Determine the [X, Y] coordinate at the center of the cell enclosing the given text.  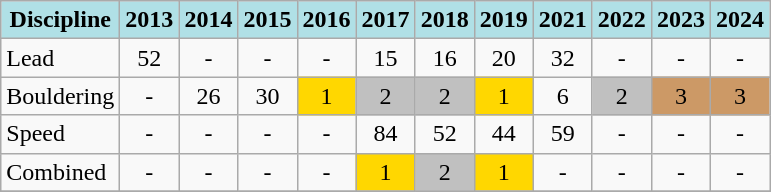
20 [504, 58]
2019 [504, 20]
Lead [60, 58]
2017 [386, 20]
44 [504, 134]
Combined [60, 172]
2024 [740, 20]
26 [208, 96]
15 [386, 58]
Discipline [60, 20]
2022 [622, 20]
2013 [150, 20]
32 [562, 58]
Bouldering [60, 96]
Speed [60, 134]
2018 [444, 20]
16 [444, 58]
2021 [562, 20]
2014 [208, 20]
2015 [268, 20]
2016 [326, 20]
30 [268, 96]
59 [562, 134]
84 [386, 134]
6 [562, 96]
2023 [680, 20]
